Search for the cell housing the specified text and yield its [x, y] center coordinate. 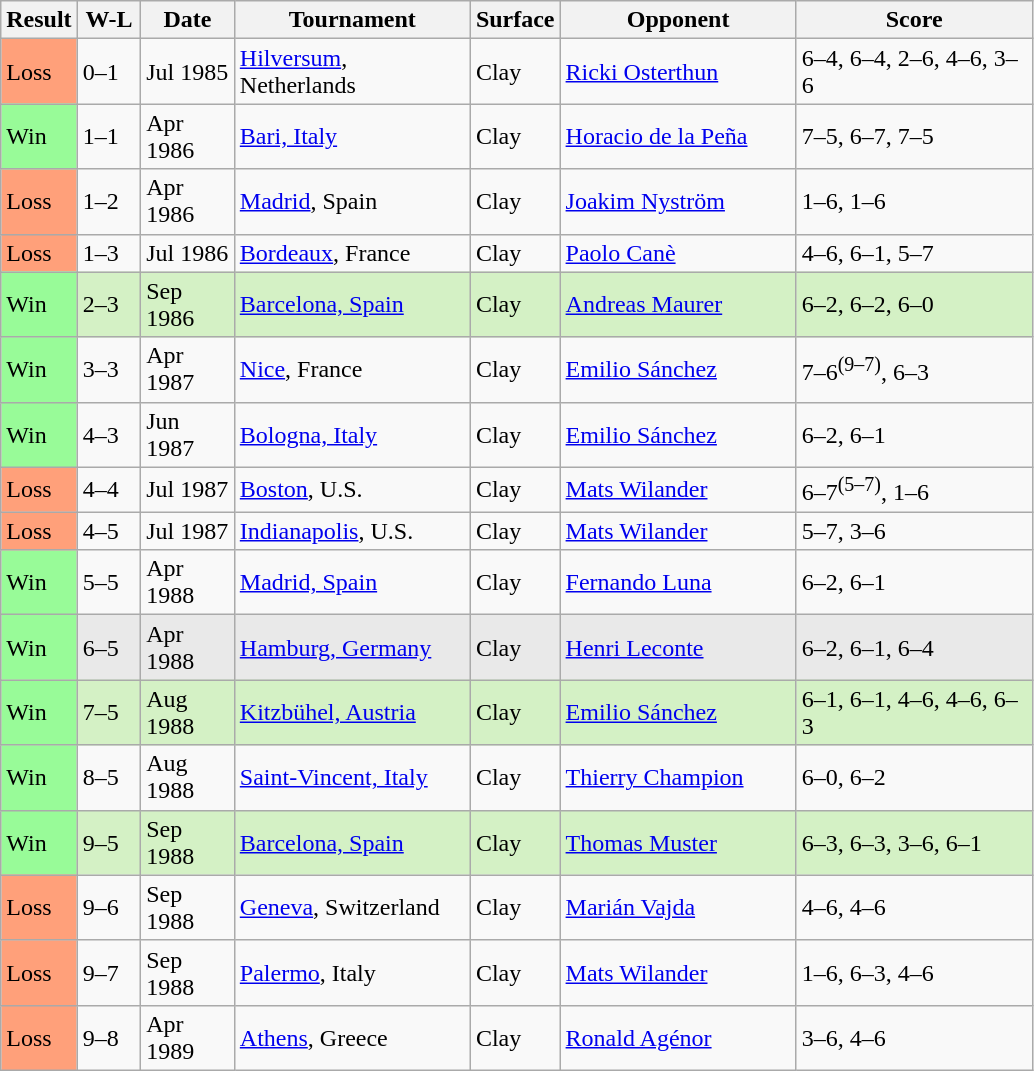
Jul 1986 [188, 253]
5–5 [109, 582]
9–8 [109, 1038]
Tournament [352, 20]
Surface [515, 20]
Nice, France [352, 370]
Result [39, 20]
6–1, 6–1, 4–6, 4–6, 6–3 [914, 712]
1–2 [109, 202]
6–3, 6–3, 3–6, 6–1 [914, 842]
2–3 [109, 304]
4–3 [109, 434]
Andreas Maurer [678, 304]
Hamburg, Germany [352, 648]
Thierry Champion [678, 778]
6–0, 6–2 [914, 778]
0–1 [109, 72]
Bologna, Italy [352, 434]
Marián Vajda [678, 908]
Score [914, 20]
7–6(9–7), 6–3 [914, 370]
Saint-Vincent, Italy [352, 778]
Ronald Agénor [678, 1038]
5–7, 3–6 [914, 531]
7–5, 6–7, 7–5 [914, 136]
9–7 [109, 972]
Apr 1987 [188, 370]
3–6, 4–6 [914, 1038]
Thomas Muster [678, 842]
Athens, Greece [352, 1038]
Geneva, Switzerland [352, 908]
4–4 [109, 490]
Sep 1986 [188, 304]
9–6 [109, 908]
6–4, 6–4, 2–6, 4–6, 3–6 [914, 72]
1–3 [109, 253]
Kitzbühel, Austria [352, 712]
Opponent [678, 20]
Palermo, Italy [352, 972]
Bari, Italy [352, 136]
1–6, 1–6 [914, 202]
Joakim Nyström [678, 202]
Date [188, 20]
Boston, U.S. [352, 490]
4–6, 6–1, 5–7 [914, 253]
4–5 [109, 531]
6–2, 6–2, 6–0 [914, 304]
Jun 1987 [188, 434]
Bordeaux, France [352, 253]
4–6, 4–6 [914, 908]
Paolo Canè [678, 253]
Jul 1985 [188, 72]
6–7(5–7), 1–6 [914, 490]
1–1 [109, 136]
Ricki Osterthun [678, 72]
3–3 [109, 370]
1–6, 6–3, 4–6 [914, 972]
6–2, 6–1, 6–4 [914, 648]
8–5 [109, 778]
7–5 [109, 712]
Henri Leconte [678, 648]
W-L [109, 20]
Horacio de la Peña [678, 136]
6–5 [109, 648]
9–5 [109, 842]
Apr 1989 [188, 1038]
Hilversum, Netherlands [352, 72]
Fernando Luna [678, 582]
Indianapolis, U.S. [352, 531]
